Detect which cell encompasses the target text, then output its (X, Y) center coordinate. 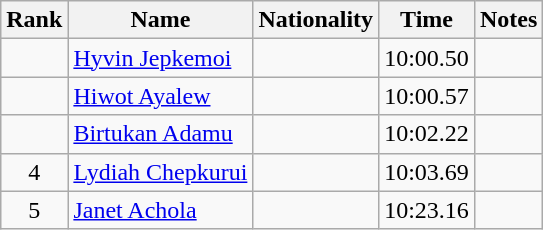
10:00.50 (427, 58)
Nationality (316, 20)
Time (427, 20)
Name (160, 20)
Rank (34, 20)
Hyvin Jepkemoi (160, 58)
Lydiah Chepkurui (160, 172)
5 (34, 210)
Janet Achola (160, 210)
Birtukan Adamu (160, 134)
Notes (508, 20)
10:00.57 (427, 96)
4 (34, 172)
10:23.16 (427, 210)
Hiwot Ayalew (160, 96)
10:03.69 (427, 172)
10:02.22 (427, 134)
